For the text-containing cell, return its midpoint in (x, y) coordinate format. 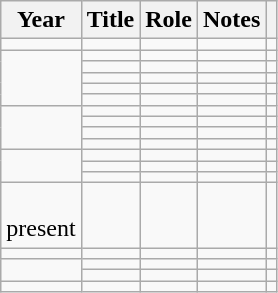
Role (169, 20)
Notes (231, 20)
Year (41, 20)
Title (110, 20)
present (41, 216)
